Identify which cell holds the provided text, then report its (x, y) central coordinate. 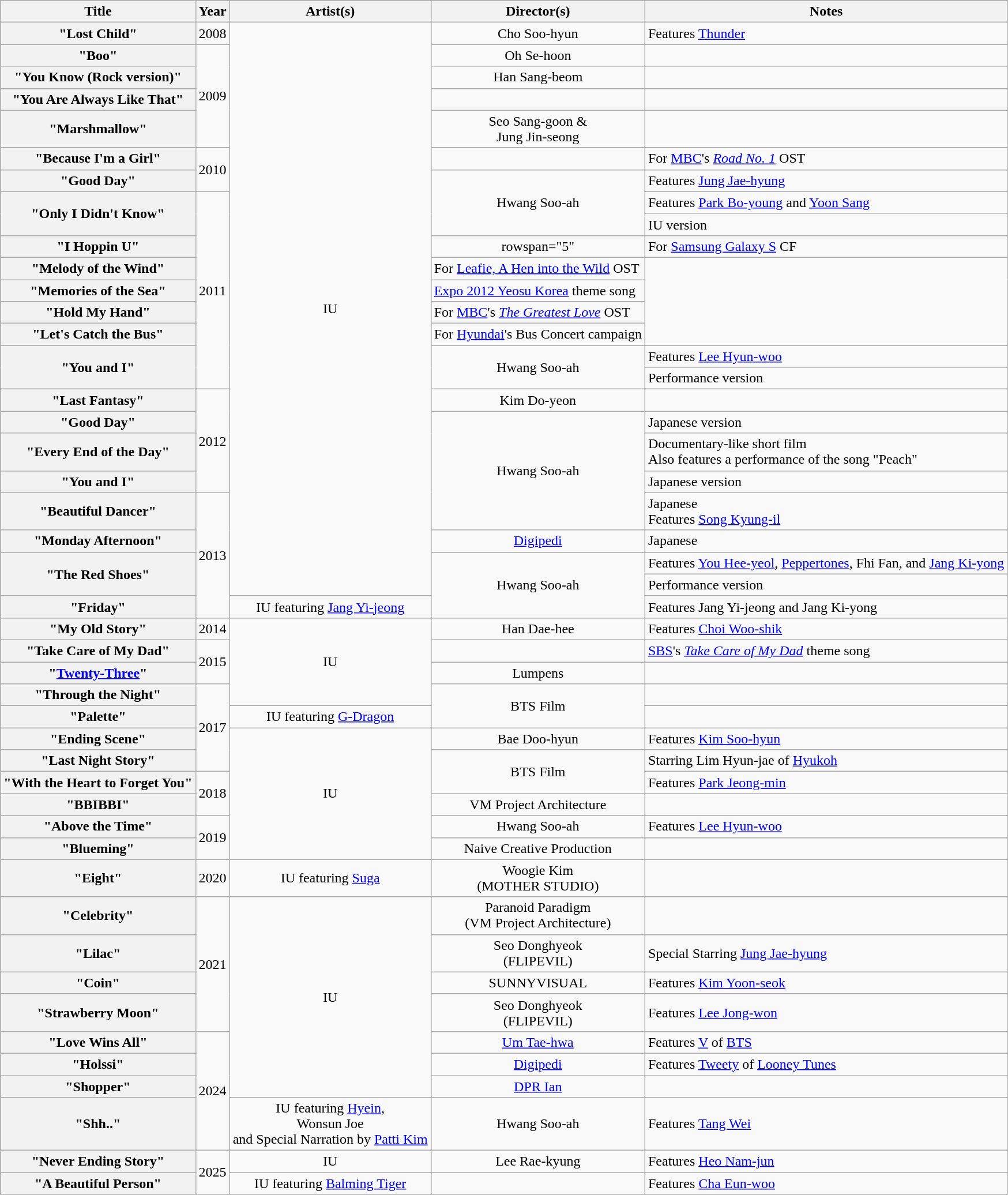
"Holssi" (98, 1064)
"Twenty-Three" (98, 673)
"Monday Afternoon" (98, 541)
SUNNYVISUAL (537, 983)
"Love Wins All" (98, 1042)
For Samsung Galaxy S CF (826, 246)
VM Project Architecture (537, 805)
"Above the Time" (98, 826)
Features Park Bo-young and Yoon Sang (826, 202)
"Strawberry Moon" (98, 1013)
Features You Hee-yeol, Peppertones, Fhi Fan, and Jang Ki-yong (826, 563)
SBS's Take Care of My Dad theme song (826, 651)
2018 (212, 794)
2013 (212, 555)
Features Jang Yi-jeong and Jang Ki-yong (826, 607)
2025 (212, 1173)
"Marshmallow" (98, 129)
Special Starring Jung Jae-hyung (826, 953)
"Palette" (98, 717)
Han Dae-hee (537, 629)
Features Tweety of Looney Tunes (826, 1064)
2024 (212, 1091)
For MBC's Road No. 1 OST (826, 159)
"My Old Story" (98, 629)
"Lilac" (98, 953)
2020 (212, 878)
Features Choi Woo-shik (826, 629)
2009 (212, 96)
"Let's Catch the Bus" (98, 335)
"With the Heart to Forget You" (98, 783)
"Coin" (98, 983)
Expo 2012 Yeosu Korea theme song (537, 290)
Paranoid Paradigm(VM Project Architecture) (537, 916)
For Hyundai's Bus Concert campaign (537, 335)
"Shh.." (98, 1124)
Features Lee Jong-won (826, 1013)
"Celebrity" (98, 916)
IU featuring Jang Yi-jeong (330, 607)
Lumpens (537, 673)
Features Jung Jae-hyung (826, 181)
Notes (826, 12)
For MBC's The Greatest Love OST (537, 313)
Title (98, 12)
Features Cha Eun-woo (826, 1183)
Kim Do-yeon (537, 400)
"Ending Scene" (98, 739)
rowspan="5" (537, 246)
"Last Night Story" (98, 761)
Features Heo Nam-jun (826, 1162)
IU featuring G-Dragon (330, 717)
"Every End of the Day" (98, 452)
2019 (212, 837)
Features V of BTS (826, 1042)
2015 (212, 662)
For Leafie, A Hen into the Wild OST (537, 268)
Artist(s) (330, 12)
Director(s) (537, 12)
Lee Rae-kyung (537, 1162)
IU featuring Balming Tiger (330, 1183)
Um Tae-hwa (537, 1042)
JapaneseFeatures Song Kyung-il (826, 511)
"Boo" (98, 55)
"Last Fantasy" (98, 400)
Features Kim Soo-hyun (826, 739)
Features Kim Yoon-seok (826, 983)
"Hold My Hand" (98, 313)
2014 (212, 629)
IU featuring Suga (330, 878)
"A Beautiful Person" (98, 1183)
Starring Lim Hyun-jae of Hyukoh (826, 761)
"Melody of the Wind" (98, 268)
2017 (212, 728)
"Because I'm a Girl" (98, 159)
Naive Creative Production (537, 848)
"Only I Didn't Know" (98, 213)
"Take Care of My Dad" (98, 651)
"You Are Always Like That" (98, 99)
"Beautiful Dancer" (98, 511)
Seo Sang-goon & Jung Jin-seong (537, 129)
Features Park Jeong-min (826, 783)
2011 (212, 291)
"Eight" (98, 878)
Documentary-like short filmAlso features a performance of the song "Peach" (826, 452)
"Through the Night" (98, 695)
Features Thunder (826, 33)
Bae Doo-hyun (537, 739)
Han Sang-beom (537, 77)
"Friday" (98, 607)
"Never Ending Story" (98, 1162)
IU featuring Hyein,Wonsun Joeand Special Narration by Patti Kim (330, 1124)
Cho Soo-hyun (537, 33)
2012 (212, 441)
"Blueming" (98, 848)
"The Red Shoes" (98, 574)
2010 (212, 170)
"Lost Child" (98, 33)
"Memories of the Sea" (98, 290)
"I Hoppin U" (98, 246)
2008 (212, 33)
2021 (212, 964)
"You Know (Rock version)" (98, 77)
Year (212, 12)
"BBIBBI" (98, 805)
"Shopper" (98, 1086)
Features Tang Wei (826, 1124)
DPR Ian (537, 1086)
Oh Se-hoon (537, 55)
Japanese (826, 541)
IU version (826, 224)
Woogie Kim(MOTHER STUDIO) (537, 878)
